Scan for the cell matching the given text and deliver its (X, Y) coordinate at center. 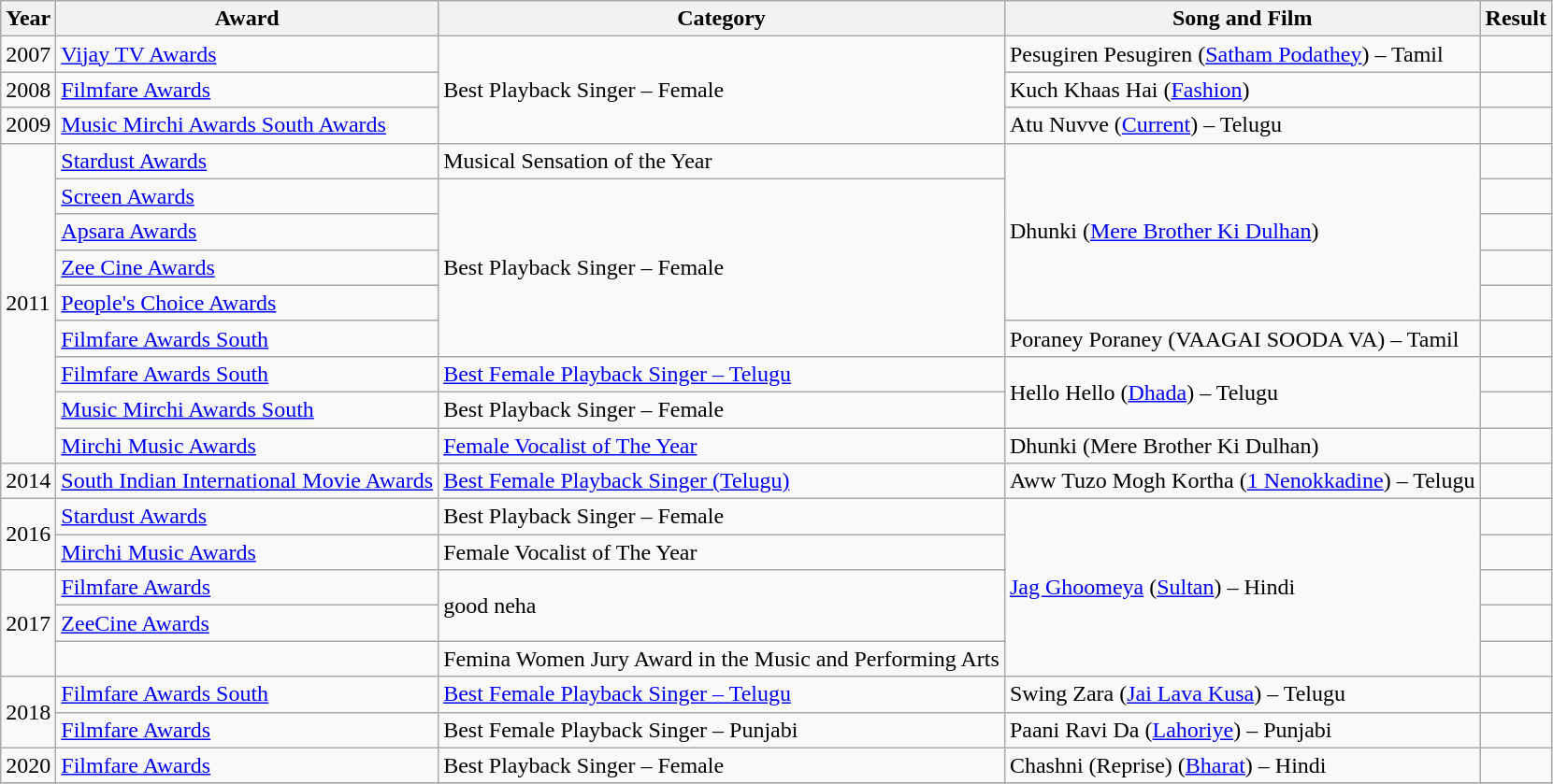
Kuch Khaas Hai (Fashion) (1242, 90)
Screen Awards (247, 196)
Swing Zara (Jai Lava Kusa) – Telugu (1242, 694)
Vijay TV Awards (247, 54)
2011 (28, 303)
Apsara Awards (247, 232)
Award (247, 19)
2014 (28, 481)
Zee Cine Awards (247, 267)
2007 (28, 54)
South Indian International Movie Awards (247, 481)
Music Mirchi Awards South Awards (247, 125)
Hello Hello (Dhada) – Telugu (1242, 392)
Chashni (Reprise) (Bharat) – Hindi (1242, 765)
Category (722, 19)
Best Female Playback Singer (Telugu) (722, 481)
2009 (28, 125)
Music Mirchi Awards South (247, 409)
2016 (28, 535)
Pesugiren Pesugiren (Satham Podathey) – Tamil (1242, 54)
2017 (28, 623)
Paani Ravi Da (Lahoriye) – Punjabi (1242, 730)
Jag Ghoomeya (Sultan) – Hindi (1242, 588)
Aww Tuzo Mogh Kortha (1 Nenokkadine) – Telugu (1242, 481)
Musical Sensation of the Year (722, 161)
2018 (28, 712)
2020 (28, 765)
People's Choice Awards (247, 303)
Song and Film (1242, 19)
Poraney Poraney (VAAGAI SOODA VA) – Tamil (1242, 338)
Atu Nuvve (Current) – Telugu (1242, 125)
2008 (28, 90)
Year (28, 19)
good neha (722, 606)
Femina Women Jury Award in the Music and Performing Arts (722, 659)
Result (1516, 19)
Best Female Playback Singer – Punjabi (722, 730)
ZeeCine Awards (247, 623)
